Determine the [X, Y] coordinate at the center of the cell enclosing the given text.  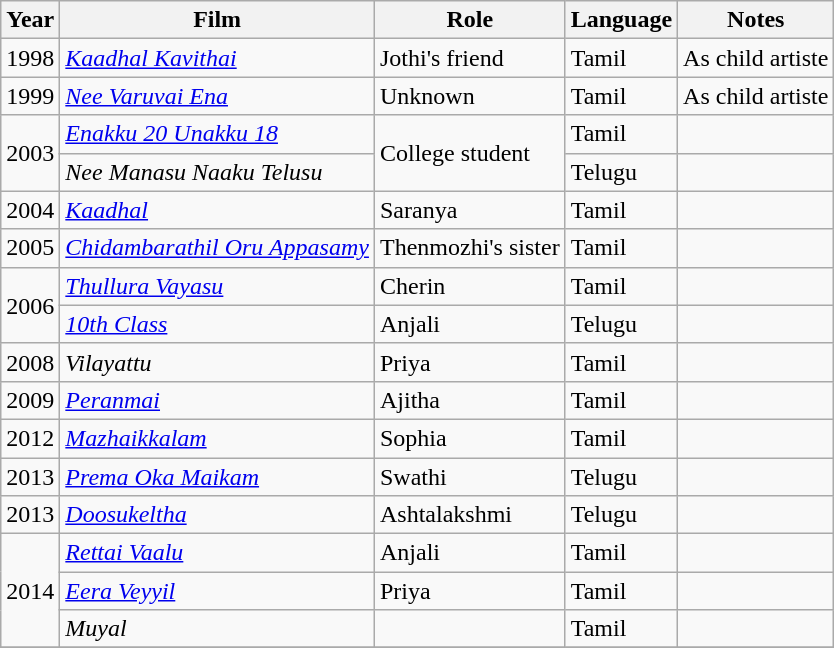
Kaadhal Kavithai [218, 58]
2005 [30, 248]
Rettai Vaalu [218, 553]
2014 [30, 591]
Unknown [470, 96]
Sophia [470, 438]
2004 [30, 210]
Vilayattu [218, 362]
Nee Manasu Naaku Telusu [218, 172]
Saranya [470, 210]
Doosukeltha [218, 515]
Jothi's friend [470, 58]
Thenmozhi's sister [470, 248]
Muyal [218, 629]
Notes [756, 20]
Peranmai [218, 400]
1999 [30, 96]
Role [470, 20]
2012 [30, 438]
Eera Veyyil [218, 591]
2003 [30, 153]
1998 [30, 58]
College student [470, 153]
Chidambarathil Oru Appasamy [218, 248]
Film [218, 20]
2009 [30, 400]
Nee Varuvai Ena [218, 96]
Thullura Vayasu [218, 286]
Swathi [470, 477]
Ajitha [470, 400]
Language [621, 20]
Year [30, 20]
2008 [30, 362]
Kaadhal [218, 210]
10th Class [218, 324]
Ashtalakshmi [470, 515]
Enakku 20 Unakku 18 [218, 134]
Mazhaikkalam [218, 438]
Prema Oka Maikam [218, 477]
2006 [30, 305]
Cherin [470, 286]
